Scan for the cell matching the given text and deliver its [x, y] coordinate at center. 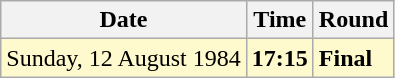
Time [280, 20]
Final [353, 58]
17:15 [280, 58]
Sunday, 12 August 1984 [124, 58]
Round [353, 20]
Date [124, 20]
